Determine the (x, y) coordinate at the center of the cell enclosing the given text.  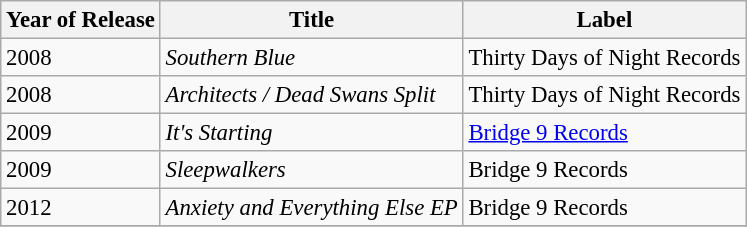
It's Starting (312, 133)
Title (312, 20)
Architects / Dead Swans Split (312, 95)
Southern Blue (312, 58)
Sleepwalkers (312, 170)
Year of Release (80, 20)
2012 (80, 208)
Anxiety and Everything Else EP (312, 208)
Label (604, 20)
